Detect which cell encompasses the target text, then output its (x, y) center coordinate. 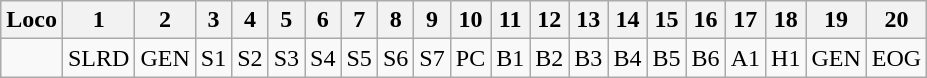
H1 (786, 58)
B6 (706, 58)
18 (786, 20)
15 (666, 20)
17 (745, 20)
S7 (432, 58)
SLRD (98, 58)
7 (359, 20)
4 (250, 20)
1 (98, 20)
B4 (628, 58)
B2 (550, 58)
PC (470, 58)
S3 (286, 58)
12 (550, 20)
S6 (395, 58)
13 (588, 20)
5 (286, 20)
9 (432, 20)
EOG (896, 58)
16 (706, 20)
19 (836, 20)
S2 (250, 58)
10 (470, 20)
8 (395, 20)
11 (510, 20)
Loco (32, 20)
20 (896, 20)
2 (165, 20)
14 (628, 20)
B1 (510, 58)
S5 (359, 58)
B5 (666, 58)
S4 (323, 58)
6 (323, 20)
3 (213, 20)
S1 (213, 58)
A1 (745, 58)
B3 (588, 58)
